Determine the [X, Y] coordinate at the center of the cell enclosing the given text.  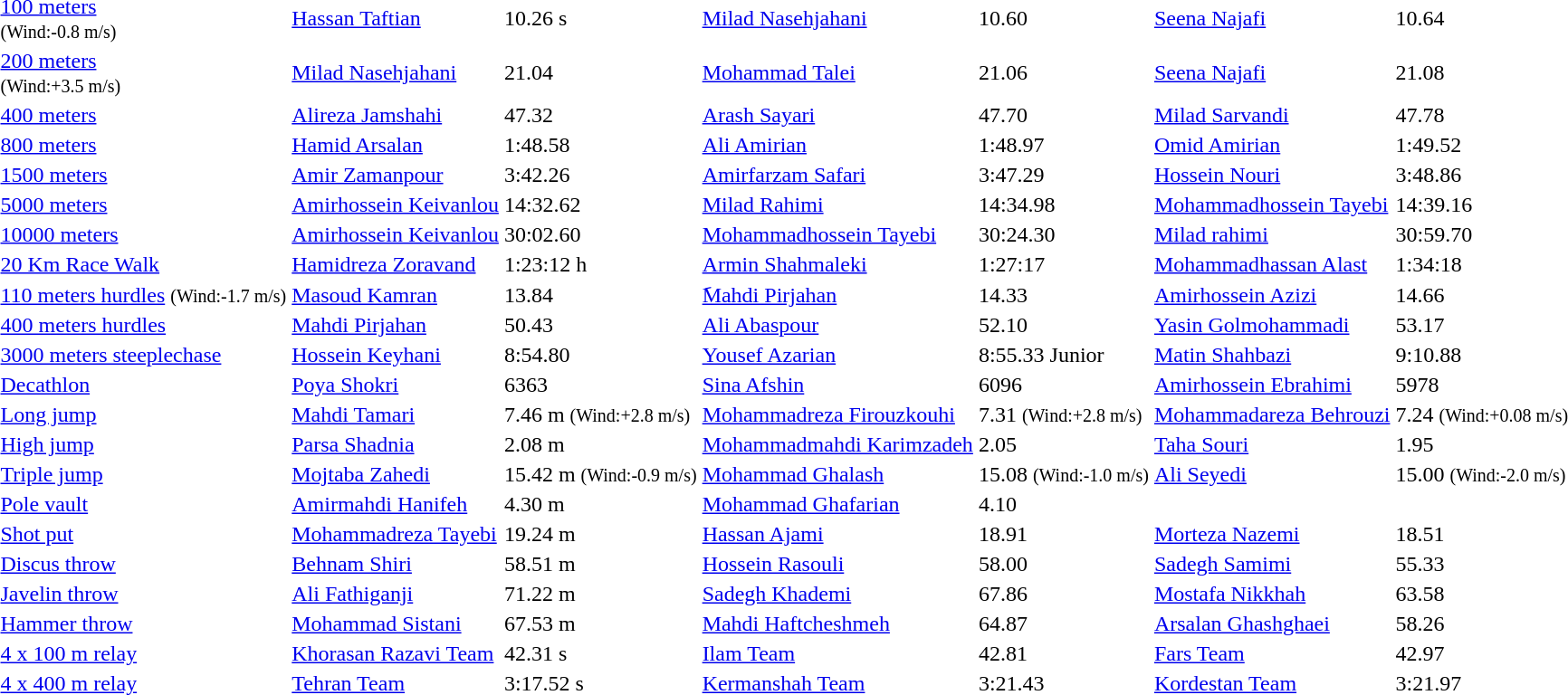
8:54.80 [600, 356]
Mohammad Ghalash [837, 475]
Sadegh Khademi [837, 595]
Hassan Ajami [837, 535]
7.31 (Wind:+2.8 m/s) [1063, 415]
6363 [600, 385]
67.86 [1063, 595]
Hossein Nouri [1272, 175]
19.24 m [600, 535]
Ali Amirian [837, 145]
52.10 [1063, 325]
Ali Abaspour [837, 325]
30:02.60 [600, 234]
50.43 [600, 325]
Milad rahimi [1272, 234]
Yousef Azarian [837, 356]
Yasin Golmohammadi [1272, 325]
18.91 [1063, 535]
Hossein Rasouli [837, 564]
Arash Sayari [837, 115]
Mohammadhassan Alast [1272, 264]
15.08 (Wind:-1.0 m/s) [1063, 475]
َMahdi Pirjahan [837, 295]
Fars Team [1272, 654]
Mohammadreza Tayebi [396, 535]
Hamidreza Zoravand [396, 264]
Mohammadreza Firouzkouhi [837, 415]
2.05 [1063, 444]
Milad Rahimi [837, 205]
64.87 [1063, 624]
Morteza Nazemi [1272, 535]
Mahdi Tamari [396, 415]
Mojtaba Zahedi [396, 475]
Ali Seyedi [1272, 475]
Poya Shokri [396, 385]
14:32.62 [600, 205]
Alireza Jamshahi [396, 115]
14.33 [1063, 295]
Parsa Shadnia [396, 444]
Amirmahdi Hanifeh [396, 504]
Mohammadmahdi Karimzadeh [837, 444]
Mohammadareza Behrouzi [1272, 415]
21.06 [1063, 72]
Masoud Kamran [396, 295]
67.53 m [600, 624]
Seena Najafi [1272, 72]
Mahdi Pirjahan [396, 325]
Matin Shahbazi [1272, 356]
2.08 m [600, 444]
47.70 [1063, 115]
8:55.33 Junior [1063, 356]
Milad Nasehjahani [396, 72]
13.84 [600, 295]
Amirhossein Azizi [1272, 295]
Amirhossein Ebrahimi [1272, 385]
Ali Fathiganji [396, 595]
7.46 m (Wind:+2.8 m/s) [600, 415]
Milad Sarvandi [1272, 115]
1:48.58 [600, 145]
1:23:12 h [600, 264]
6096 [1063, 385]
3:42.26 [600, 175]
42.31 s [600, 654]
Behnam Shiri [396, 564]
Ilam Team [837, 654]
1:27:17 [1063, 264]
Arsalan Ghashghaei [1272, 624]
Armin Shahmaleki [837, 264]
Omid Amirian [1272, 145]
Mohammad Talei [837, 72]
Sina Afshin [837, 385]
3:47.29 [1063, 175]
Khorasan Razavi Team [396, 654]
30:24.30 [1063, 234]
Mohammad Sistani [396, 624]
Hossein Keyhani [396, 356]
58.51 m [600, 564]
Mahdi Haftcheshmeh [837, 624]
Mohammad Ghafarian [837, 504]
71.22 m [600, 595]
Hamid Arsalan [396, 145]
21.04 [600, 72]
14:34.98 [1063, 205]
58.00 [1063, 564]
Amirfarzam Safari [837, 175]
15.42 m (Wind:-0.9 m/s) [600, 475]
4.30 m [600, 504]
1:48.97 [1063, 145]
Amir Zamanpour [396, 175]
Sadegh Samimi [1272, 564]
47.32 [600, 115]
4.10 [1063, 504]
Mostafa Nikkhah [1272, 595]
42.81 [1063, 654]
Taha Souri [1272, 444]
